Detect which cell encompasses the target text, then output its [x, y] center coordinate. 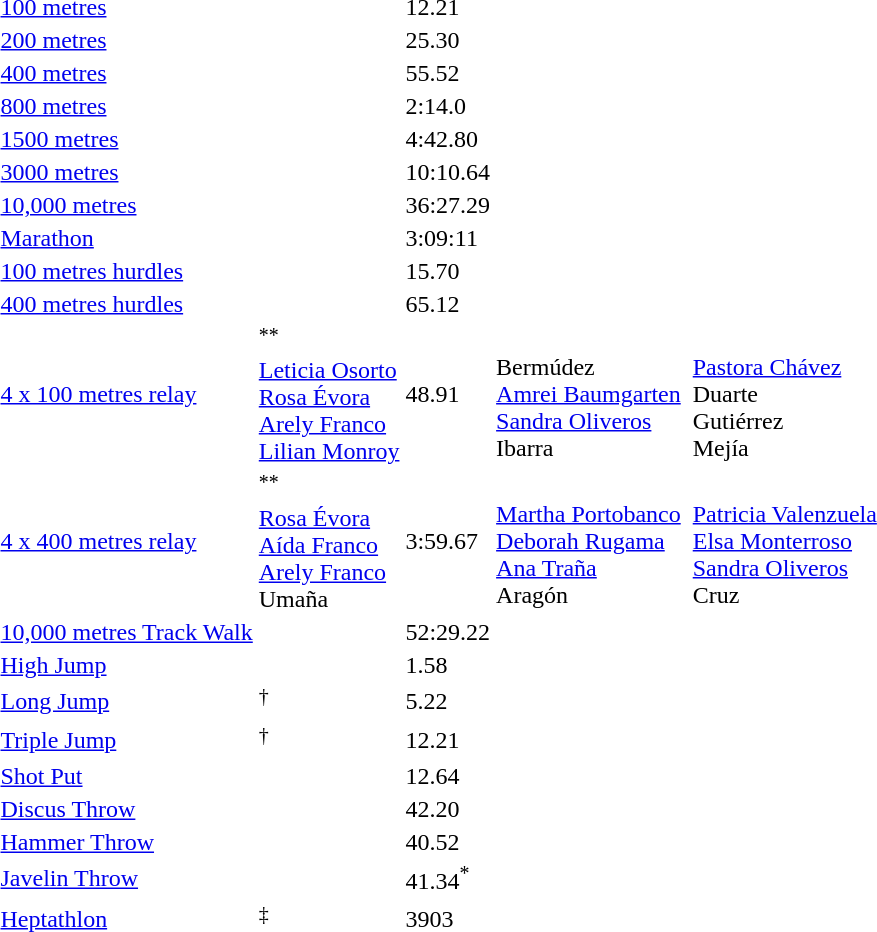
65.12 [448, 304]
36:27.29 [448, 205]
15.70 [448, 271]
25.30 [448, 40]
48.91 [448, 394]
10:10.64 [448, 172]
5.22 [448, 701]
12.64 [448, 777]
2:14.0 [448, 106]
3:59.67 [448, 541]
Martha Portobanco Deborah Rugama Ana Traña Aragón [589, 541]
12.21 [448, 740]
42.20 [448, 810]
55.52 [448, 73]
Bermúdez Amrei Baumgarten Sandra Oliveros Ibarra [589, 394]
1.58 [448, 665]
4:42.80 [448, 139]
40.52 [448, 843]
41.34* [448, 879]
** Rosa Évora Aída Franco Arely Franco Umaña [329, 541]
** Leticia Osorto Rosa Évora Arely Franco Lilian Monroy [329, 394]
3:09:11 [448, 238]
52:29.22 [448, 632]
